Find where the given text appears and provide that cell's center as [x, y] coordinate. 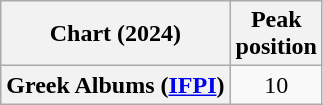
10 [276, 85]
Greek Albums (IFPI) [116, 85]
Chart (2024) [116, 34]
Peakposition [276, 34]
